Return the [x, y] coordinate for the center point of the cell that contains the specified text.  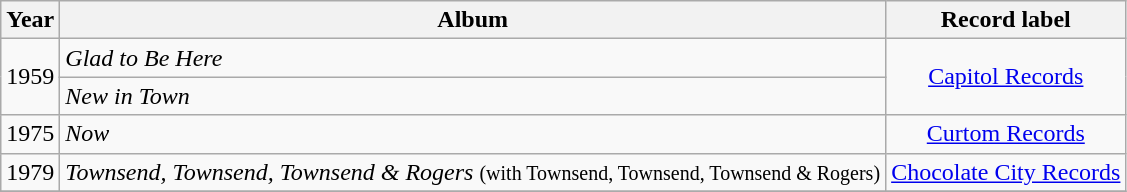
Record label [1006, 20]
Year [30, 20]
Townsend, Townsend, Townsend & Rogers (with Townsend, Townsend, Townsend & Rogers) [473, 172]
New in Town [473, 96]
Chocolate City Records [1006, 172]
Capitol Records [1006, 77]
1975 [30, 134]
1959 [30, 77]
Album [473, 20]
Curtom Records [1006, 134]
1979 [30, 172]
Now [473, 134]
Glad to Be Here [473, 58]
